Find where the given text appears and provide that cell's center as (x, y) coordinate. 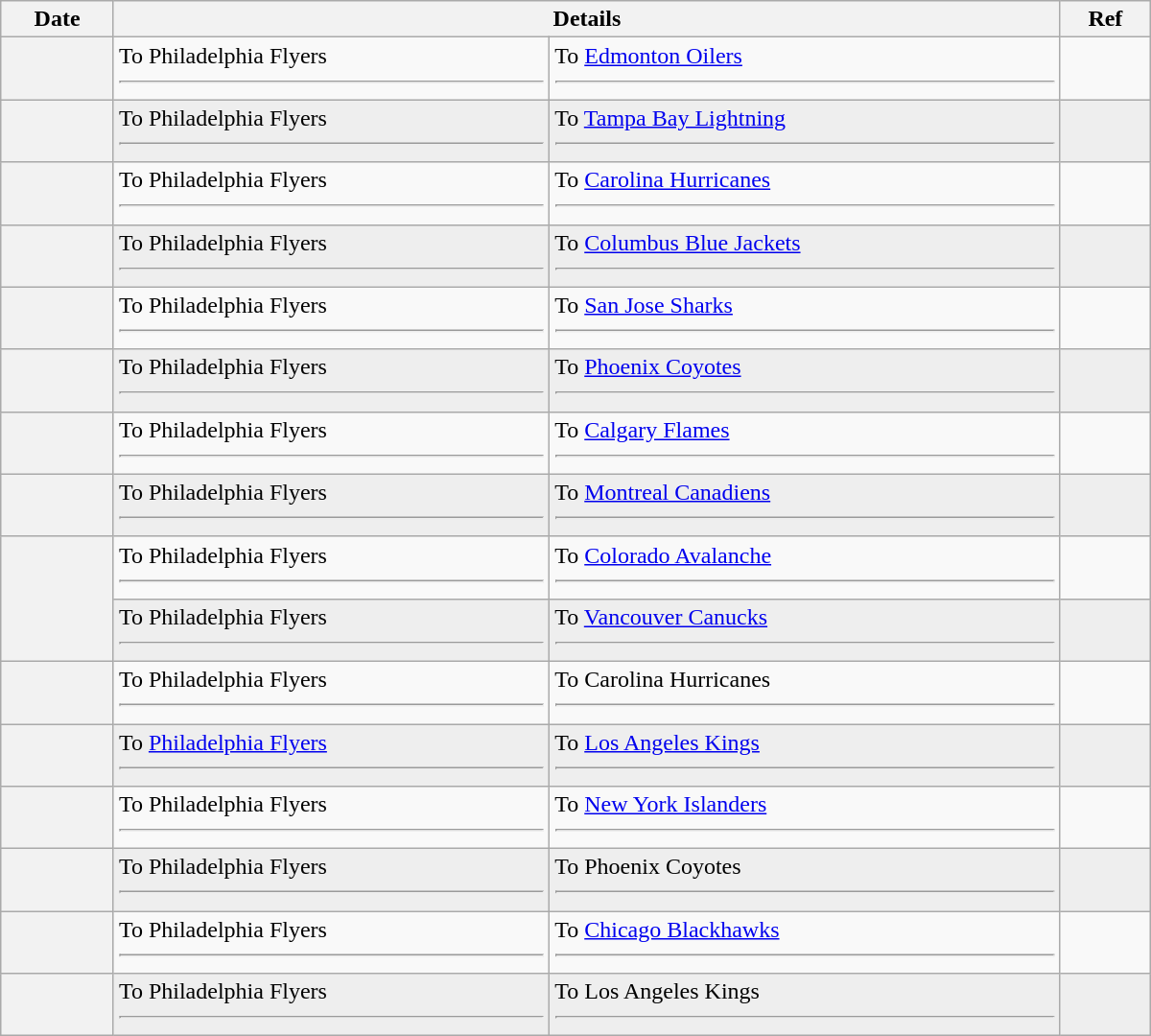
To Montreal Canadiens (806, 505)
To New York Islanders (806, 817)
To Edmonton Oilers (806, 69)
Date (58, 19)
To Calgary Flames (806, 443)
To Columbus Blue Jackets (806, 255)
Ref (1105, 19)
To Tampa Bay Lightning (806, 130)
To Vancouver Canucks (806, 629)
To San Jose Sharks (806, 318)
To Colorado Avalanche (806, 568)
Details (587, 19)
To Chicago Blackhawks (806, 942)
